Scan for the cell matching the given text and deliver its (x, y) coordinate at center. 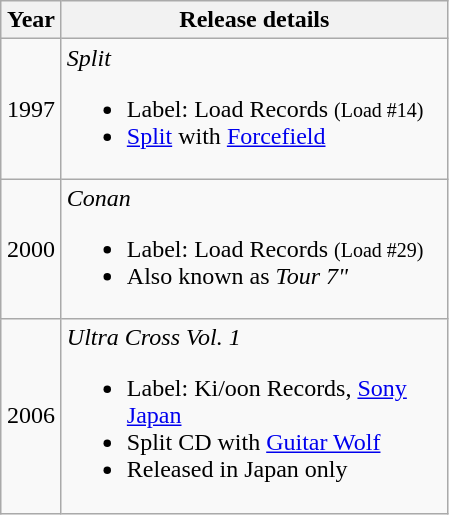
2000 (32, 249)
SplitLabel: Load Records (Load #14)Split with Forcefield (254, 109)
Ultra Cross Vol. 1Label: Ki/oon Records, Sony JapanSplit CD with Guitar WolfReleased in Japan only (254, 416)
2006 (32, 416)
ConanLabel: Load Records (Load #29)Also known as Tour 7" (254, 249)
1997 (32, 109)
Year (32, 20)
Release details (254, 20)
